Determine the (x, y) coordinate at the center of the cell enclosing the given text.  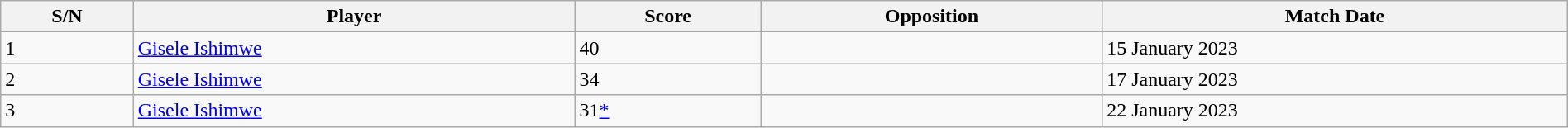
Match Date (1335, 17)
40 (668, 48)
S/N (67, 17)
17 January 2023 (1335, 79)
34 (668, 79)
15 January 2023 (1335, 48)
31* (668, 111)
Opposition (931, 17)
2 (67, 79)
3 (67, 111)
Player (354, 17)
1 (67, 48)
Score (668, 17)
22 January 2023 (1335, 111)
